Scan for the cell matching the given text and deliver its [x, y] coordinate at center. 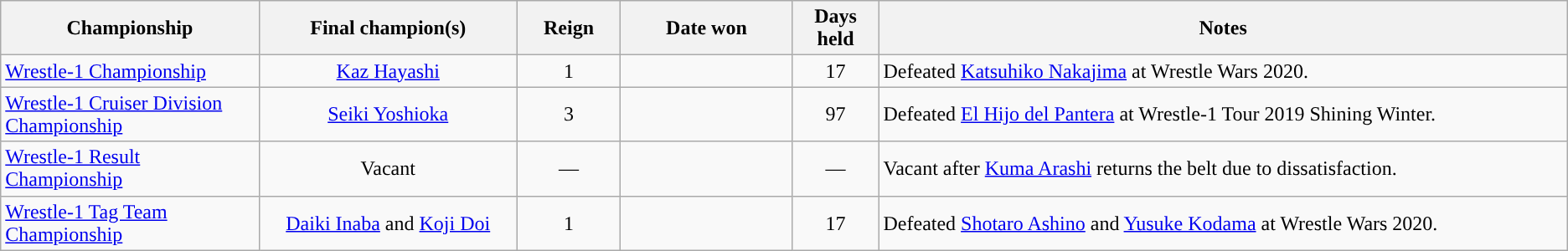
Wrestle-1 Tag Team Championship [130, 223]
97 [836, 114]
Defeated El Hijo del Pantera at Wrestle-1 Tour 2019 Shining Winter. [1223, 114]
Wrestle-1 Result Championship [130, 169]
Vacant [388, 169]
3 [568, 114]
Wrestle-1 Cruiser Division Championship [130, 114]
Final champion(s) [388, 28]
Defeated Katsuhiko Nakajima at Wrestle Wars 2020. [1223, 71]
Kaz Hayashi [388, 71]
Defeated Shotaro Ashino and Yusuke Kodama at Wrestle Wars 2020. [1223, 223]
Championship [130, 28]
Date won [707, 28]
Reign [568, 28]
Wrestle-1 Championship [130, 71]
Days held [836, 28]
Daiki Inaba and Koji Doi [388, 223]
Seiki Yoshioka [388, 114]
Notes [1223, 28]
Vacant after Kuma Arashi returns the belt due to dissatisfaction. [1223, 169]
